Identify which cell holds the provided text, then report its (X, Y) central coordinate. 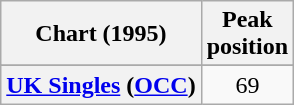
Chart (1995) (101, 34)
Peakposition (247, 34)
69 (247, 85)
UK Singles (OCC) (101, 85)
